Detect which cell encompasses the target text, then output its (X, Y) center coordinate. 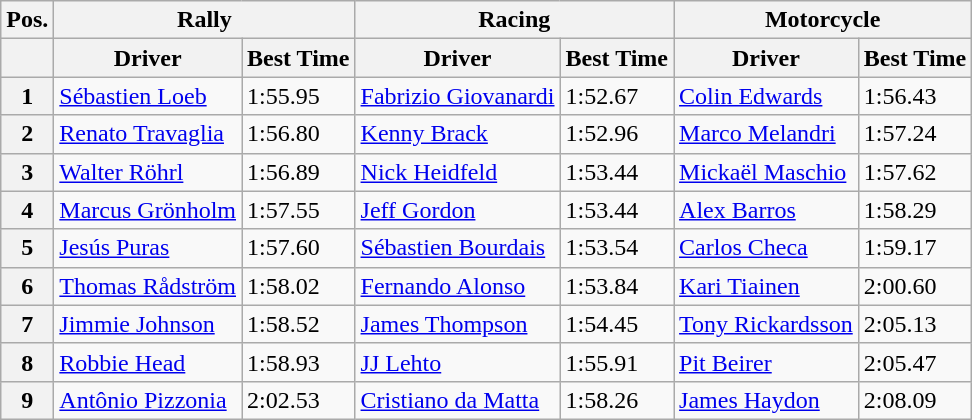
Kari Tiainen (766, 286)
1:53.84 (617, 286)
1:58.29 (915, 210)
Thomas Rådström (148, 286)
Renato Travaglia (148, 134)
1:53.54 (617, 248)
1:57.24 (915, 134)
1:58.26 (617, 400)
Cristiano da Matta (458, 400)
Jeff Gordon (458, 210)
Sébastien Loeb (148, 96)
Marco Melandri (766, 134)
Nick Heidfeld (458, 172)
Alex Barros (766, 210)
Jesús Puras (148, 248)
8 (28, 362)
1:59.17 (915, 248)
5 (28, 248)
Carlos Checa (766, 248)
Racing (514, 20)
Mickaël Maschio (766, 172)
2 (28, 134)
Motorcycle (823, 20)
Sébastien Bourdais (458, 248)
Kenny Brack (458, 134)
Marcus Grönholm (148, 210)
Pit Beirer (766, 362)
Antônio Pizzonia (148, 400)
1:58.52 (299, 324)
1:58.93 (299, 362)
1:56.80 (299, 134)
2:00.60 (915, 286)
6 (28, 286)
1:54.45 (617, 324)
1:52.67 (617, 96)
Jimmie Johnson (148, 324)
2:02.53 (299, 400)
1:56.89 (299, 172)
4 (28, 210)
1:57.55 (299, 210)
2:05.13 (915, 324)
James Haydon (766, 400)
1:56.43 (915, 96)
3 (28, 172)
Tony Rickardsson (766, 324)
Fernando Alonso (458, 286)
Pos. (28, 20)
JJ Lehto (458, 362)
Walter Röhrl (148, 172)
2:08.09 (915, 400)
2:05.47 (915, 362)
7 (28, 324)
1:57.60 (299, 248)
Fabrizio Giovanardi (458, 96)
1:52.96 (617, 134)
9 (28, 400)
Robbie Head (148, 362)
Rally (204, 20)
1:57.62 (915, 172)
James Thompson (458, 324)
1:55.91 (617, 362)
Colin Edwards (766, 96)
1 (28, 96)
1:55.95 (299, 96)
1:58.02 (299, 286)
